Scan for the cell matching the given text and deliver its [X, Y] coordinate at center. 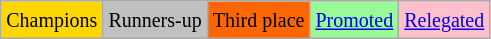
Champions [52, 20]
Relegated [444, 20]
Promoted [354, 20]
Third place [258, 20]
Runners-up [155, 20]
